Scan for the cell matching the given text and deliver its (X, Y) coordinate at center. 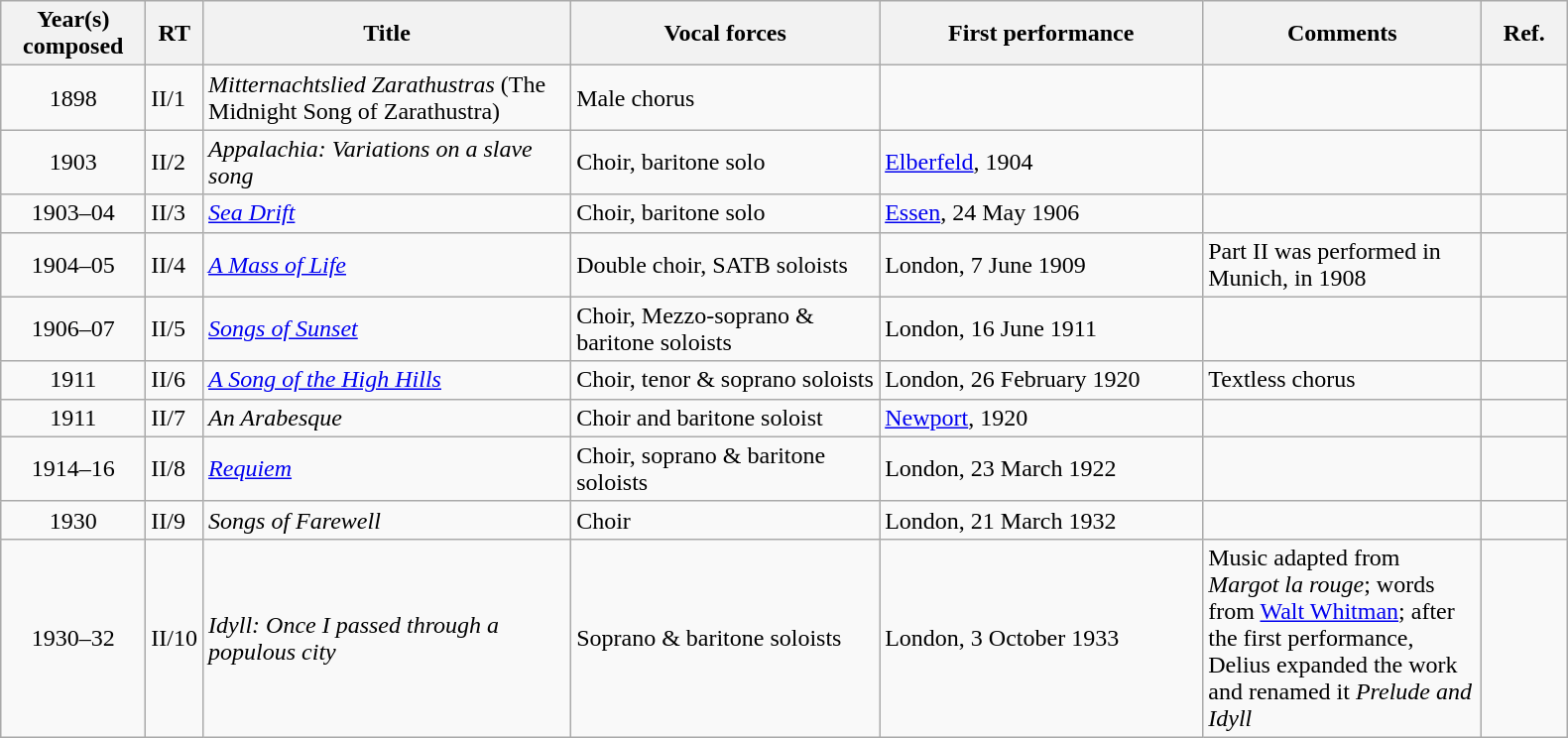
II/9 (175, 520)
London, 16 June 1911 (1041, 329)
1930–32 (73, 638)
Vocal forces (726, 34)
II/10 (175, 638)
Double choir, SATB soloists (726, 264)
First performance (1041, 34)
1898 (73, 97)
II/5 (175, 329)
Choir, Mezzo-soprano & baritone soloists (726, 329)
Choir (726, 520)
Mitternachtslied Zarathustras (The Midnight Song of Zarathustra) (387, 97)
Essen, 24 May 1906 (1041, 213)
II/4 (175, 264)
II/8 (175, 468)
RT (175, 34)
London, 23 March 1922 (1041, 468)
1930 (73, 520)
1914–16 (73, 468)
Soprano & baritone soloists (726, 638)
Sea Drift (387, 213)
1903 (73, 163)
Title (387, 34)
II/1 (175, 97)
Newport, 1920 (1041, 418)
London, 21 March 1932 (1041, 520)
1903–04 (73, 213)
Comments (1343, 34)
Choir, soprano & baritone soloists (726, 468)
Ref. (1524, 34)
1904–05 (73, 264)
Part II was performed in Munich, in 1908 (1343, 264)
A Mass of Life (387, 264)
Male chorus (726, 97)
1906–07 (73, 329)
Idyll: Once I passed through a populous city (387, 638)
London, 7 June 1909 (1041, 264)
Elberfeld, 1904 (1041, 163)
An Arabesque (387, 418)
Music adapted from Margot la rouge; words from Walt Whitman; after the first performance, Delius expanded the work and renamed it Prelude and Idyll (1343, 638)
Choir and baritone soloist (726, 418)
Year(s) composed (73, 34)
II/6 (175, 380)
II/3 (175, 213)
Requiem (387, 468)
A Song of the High Hills (387, 380)
Textless chorus (1343, 380)
Choir, tenor & soprano soloists (726, 380)
Songs of Sunset (387, 329)
Songs of Farewell (387, 520)
II/2 (175, 163)
II/7 (175, 418)
London, 3 October 1933 (1041, 638)
London, 26 February 1920 (1041, 380)
Appalachia: Variations on a slave song (387, 163)
